Pinpoint the cell where the given text exists, returning its (X, Y) midpoint coordinate. 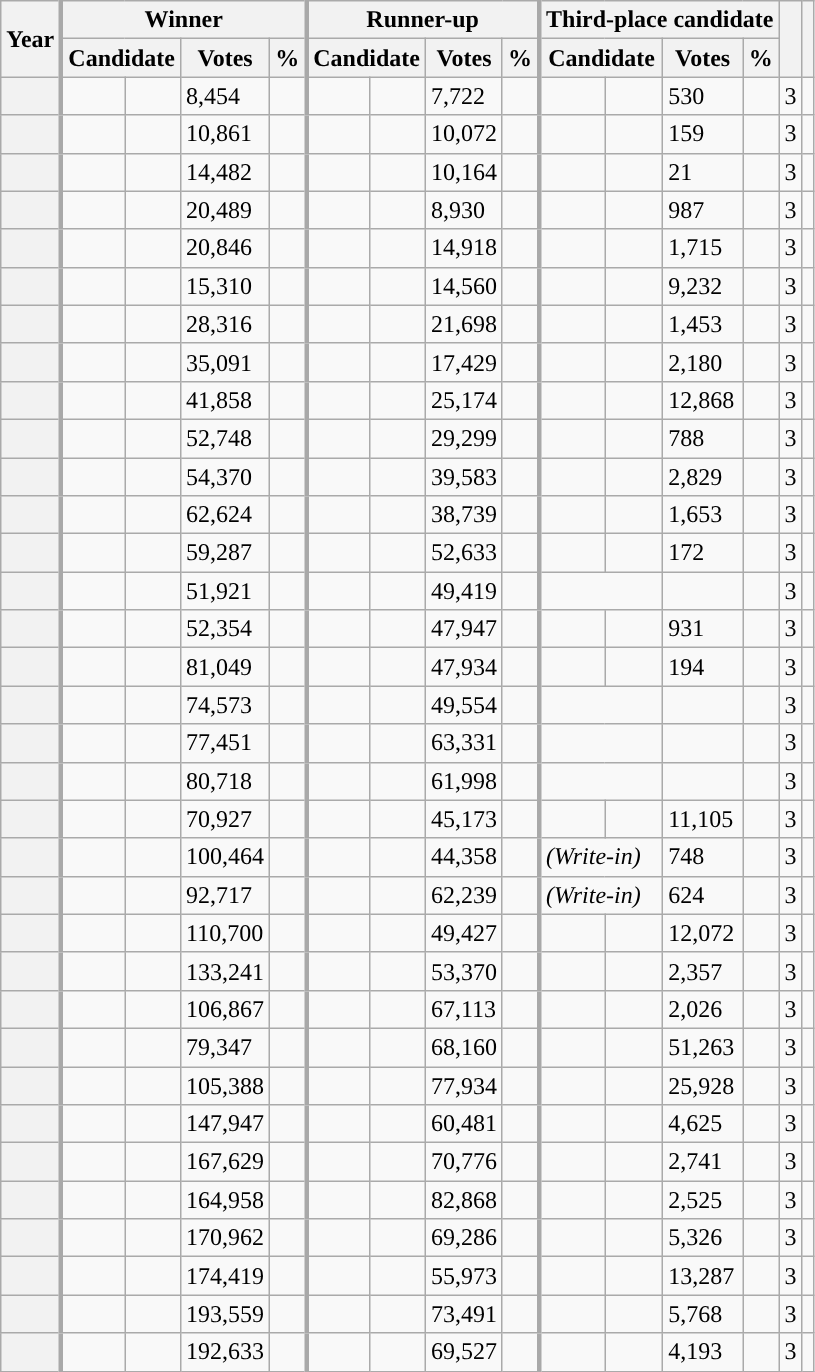
49,554 (464, 705)
70,927 (226, 819)
41,858 (226, 400)
5,768 (703, 1314)
77,451 (226, 743)
2,741 (703, 1162)
987 (703, 210)
54,370 (226, 477)
624 (703, 895)
11,105 (703, 819)
69,286 (464, 1238)
49,427 (464, 933)
172 (703, 553)
4,625 (703, 1124)
49,419 (464, 591)
14,918 (464, 248)
12,072 (703, 933)
53,370 (464, 971)
10,861 (226, 134)
25,928 (703, 1085)
74,573 (226, 705)
14,482 (226, 172)
47,934 (464, 667)
68,160 (464, 1047)
8,930 (464, 210)
4,193 (703, 1352)
44,358 (464, 857)
7,722 (464, 96)
47,947 (464, 629)
52,354 (226, 629)
92,717 (226, 895)
62,239 (464, 895)
38,739 (464, 515)
82,868 (464, 1200)
60,481 (464, 1124)
1,653 (703, 515)
2,026 (703, 1009)
59,287 (226, 553)
Third-place candidate (659, 20)
100,464 (226, 857)
62,624 (226, 515)
29,299 (464, 438)
51,921 (226, 591)
105,388 (226, 1085)
69,527 (464, 1352)
9,232 (703, 286)
133,241 (226, 971)
Winner (184, 20)
15,310 (226, 286)
20,489 (226, 210)
52,633 (464, 553)
55,973 (464, 1276)
Year (32, 39)
8,454 (226, 96)
81,049 (226, 667)
21 (703, 172)
12,868 (703, 400)
1,715 (703, 248)
35,091 (226, 362)
45,173 (464, 819)
51,263 (703, 1047)
20,846 (226, 248)
167,629 (226, 1162)
106,867 (226, 1009)
2,829 (703, 477)
21,698 (464, 324)
10,164 (464, 172)
70,776 (464, 1162)
17,429 (464, 362)
192,633 (226, 1352)
Runner-up (422, 20)
170,962 (226, 1238)
193,559 (226, 1314)
25,174 (464, 400)
110,700 (226, 933)
174,419 (226, 1276)
2,357 (703, 971)
194 (703, 667)
159 (703, 134)
80,718 (226, 781)
931 (703, 629)
61,998 (464, 781)
52,748 (226, 438)
79,347 (226, 1047)
63,331 (464, 743)
5,326 (703, 1238)
2,525 (703, 1200)
748 (703, 857)
39,583 (464, 477)
530 (703, 96)
788 (703, 438)
73,491 (464, 1314)
10,072 (464, 134)
147,947 (226, 1124)
164,958 (226, 1200)
77,934 (464, 1085)
1,453 (703, 324)
13,287 (703, 1276)
28,316 (226, 324)
2,180 (703, 362)
67,113 (464, 1009)
14,560 (464, 286)
